Determine the [x, y] coordinate at the center of the cell enclosing the given text.  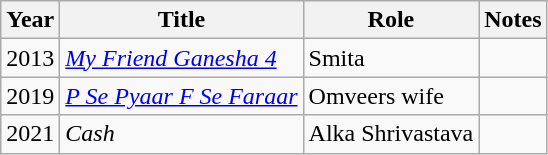
Notes [513, 20]
Role [391, 20]
Year [30, 20]
Alka Shrivastava [391, 134]
Cash [182, 134]
P Se Pyaar F Se Faraar [182, 96]
2013 [30, 58]
Title [182, 20]
2021 [30, 134]
2019 [30, 96]
My Friend Ganesha 4 [182, 58]
Omveers wife [391, 96]
Smita [391, 58]
